Provide the [X, Y] coordinate of the cell's center where the given text is located.  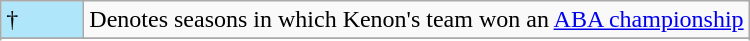
Denotes seasons in which Kenon's team won an ABA championship [416, 20]
† [42, 20]
